Capture the cell that displays the provided text and extract its (x, y) central coordinate. 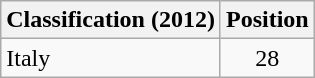
Classification (2012) (111, 20)
28 (267, 58)
Italy (111, 58)
Position (267, 20)
